Pinpoint the cell where the given text exists, returning its (X, Y) midpoint coordinate. 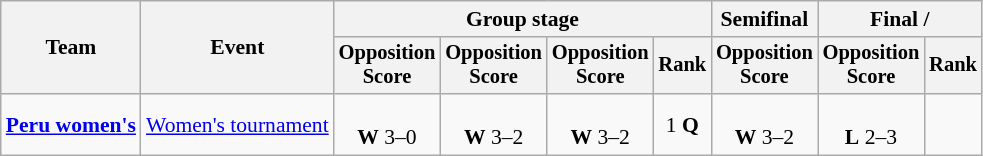
L 2–3 (872, 124)
1 Q (682, 124)
Peru women's (71, 124)
Semifinal (764, 19)
W 3–0 (388, 124)
Group stage (522, 19)
Event (238, 48)
Women's tournament (238, 124)
Final / (900, 19)
Team (71, 48)
